Return the [x, y] coordinate for the center point of the cell that contains the specified text.  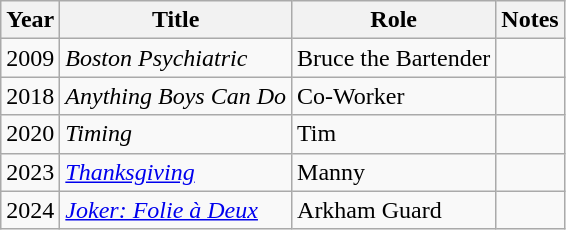
Thanksgiving [176, 172]
2020 [30, 134]
Title [176, 20]
Arkham Guard [394, 210]
2009 [30, 58]
Notes [530, 20]
Boston Psychiatric [176, 58]
Joker: Folie à Deux [176, 210]
Tim [394, 134]
Year [30, 20]
Timing [176, 134]
Manny [394, 172]
Anything Boys Can Do [176, 96]
2018 [30, 96]
Co-Worker [394, 96]
Role [394, 20]
Bruce the Bartender [394, 58]
2023 [30, 172]
2024 [30, 210]
